From the cell containing the given text, extract its center point as [x, y] coordinate. 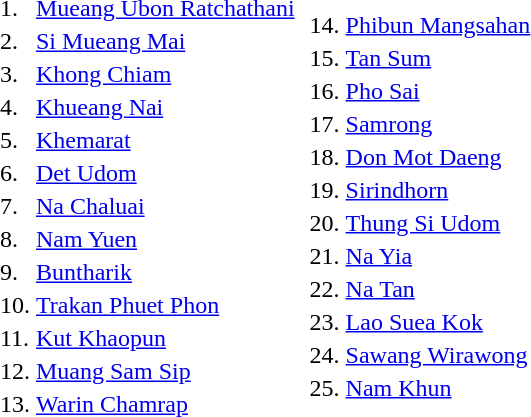
Si Mueang Mai [165, 41]
Khong Chiam [165, 75]
Khueang Nai [165, 107]
25. [324, 388]
16. [324, 91]
Buntharik [165, 273]
20. [324, 223]
18. [324, 157]
Det Udom [165, 173]
17. [324, 124]
15. [324, 58]
Kut Khaopun [165, 339]
19. [324, 190]
14. [324, 25]
Trakan Phuet Phon [165, 305]
Na Chaluai [165, 207]
21. [324, 256]
Nam Yuen [165, 239]
22. [324, 289]
Khemarat [165, 141]
Muang Sam Sip [165, 371]
24. [324, 355]
23. [324, 322]
